Find where the given text appears and provide that cell's center as [x, y] coordinate. 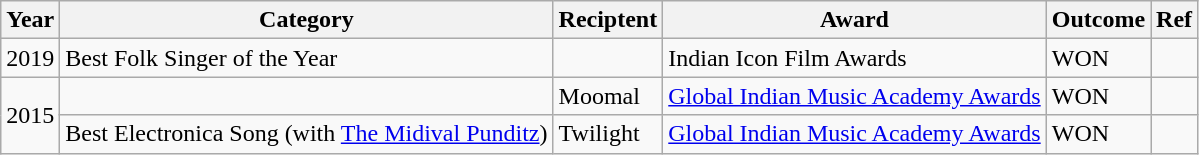
Best Electronica Song (with The Midival Punditz) [306, 134]
Moomal [608, 96]
Outcome [1098, 20]
2019 [30, 58]
2015 [30, 115]
Twilight [608, 134]
Indian Icon Film Awards [854, 58]
Category [306, 20]
Reciptent [608, 20]
Year [30, 20]
Best Folk Singer of the Year [306, 58]
Award [854, 20]
Ref [1174, 20]
